Return (x, y) of the center of cell containing provided text 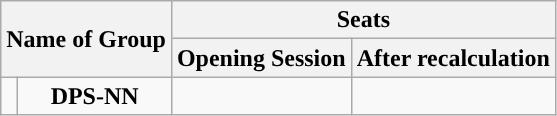
Name of Group (86, 39)
Opening Session (261, 58)
Seats (363, 20)
After recalculation (453, 58)
DPS-NN (94, 96)
